Pinpoint the cell where the given text exists, returning its (x, y) midpoint coordinate. 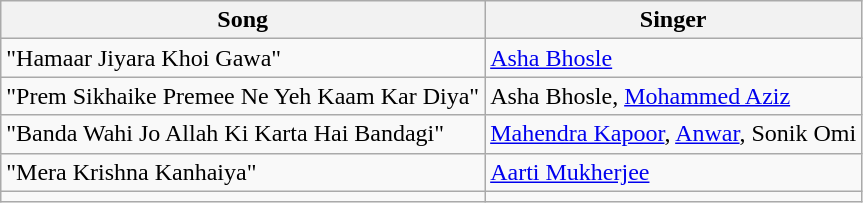
"Mera Krishna Kanhaiya" (243, 172)
Singer (674, 20)
Asha Bhosle, Mohammed Aziz (674, 96)
"Hamaar Jiyara Khoi Gawa" (243, 58)
"Prem Sikhaike Premee Ne Yeh Kaam Kar Diya" (243, 96)
Song (243, 20)
"Banda Wahi Jo Allah Ki Karta Hai Bandagi" (243, 134)
Aarti Mukherjee (674, 172)
Asha Bhosle (674, 58)
Mahendra Kapoor, Anwar, Sonik Omi (674, 134)
